Provide the (X, Y) coordinate of the cell's center where the given text is located.  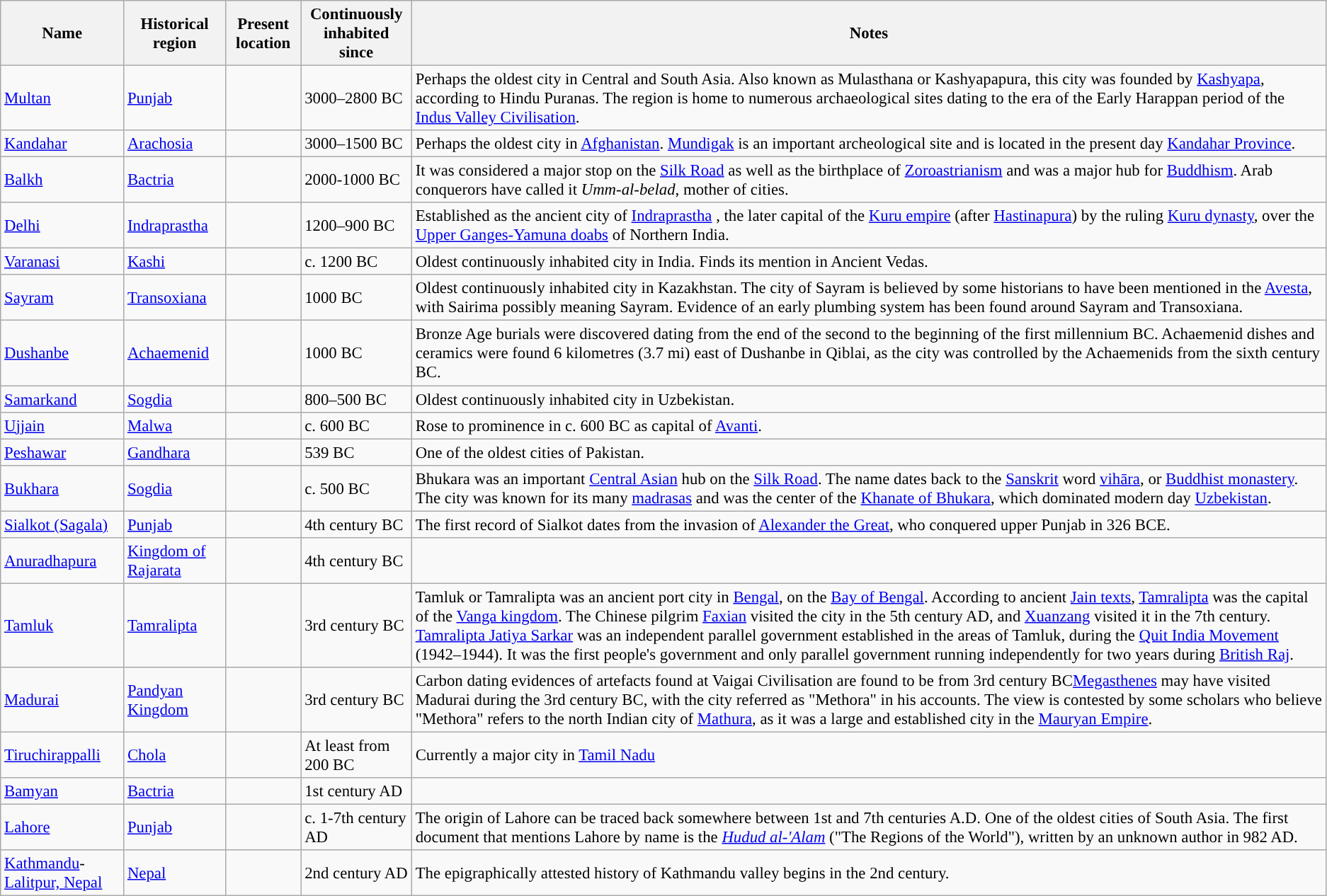
Perhaps the oldest city in Afghanistan. Mundigak is an important archeological site and is located in the present day Kandahar Province. (868, 144)
Tiruchirappalli (62, 754)
Sialkot (Sagala) (62, 524)
Madurai (62, 700)
Oldest continuously inhabited city in Uzbekistan. (868, 399)
Kingdom of Rajarata (175, 561)
2000-1000 BC (357, 180)
Rose to prominence in c. 600 BC as capital of Avanti. (868, 425)
800–500 BC (357, 399)
1200–900 BC (357, 225)
Dushanbe (62, 353)
c. 600 BC (357, 425)
Continuouslyinhabited since (357, 33)
3000–1500 BC (357, 144)
Name (62, 33)
539 BC (357, 452)
Indraprastha (175, 225)
Present location (263, 33)
c. 1200 BC (357, 262)
Gandhara (175, 452)
Bukhara (62, 488)
Balkh (62, 180)
Varanasi (62, 262)
Oldest continuously inhabited city in India. Finds its mention in Ancient Vedas. (868, 262)
c. 500 BC (357, 488)
Tamralipta (175, 626)
Samarkand (62, 399)
Malwa (175, 425)
Lahore (62, 828)
1st century AD (357, 791)
Sayram (62, 297)
3000–2800 BC (357, 98)
Ujjain (62, 425)
Anuradhapura (62, 561)
Pandyan Kingdom (175, 700)
Nepal (175, 873)
Peshawar (62, 452)
One of the oldest cities of Pakistan. (868, 452)
2nd century AD (357, 873)
The epigraphically attested history of Kathmandu valley begins in the 2nd century. (868, 873)
Achaemenid (175, 353)
Bamyan (62, 791)
The first record of Sialkot dates from the invasion of Alexander the Great, who conquered upper Punjab in 326 BCE. (868, 524)
Transoxiana (175, 297)
At least from 200 BC (357, 754)
c. 1-7th century AD (357, 828)
Tamluk (62, 626)
Kandahar (62, 144)
Currently a major city in Tamil Nadu (868, 754)
Kathmandu-Lalitpur, Nepal (62, 873)
Chola (175, 754)
Multan (62, 98)
Notes (868, 33)
Historical region (175, 33)
Arachosia (175, 144)
Kashi (175, 262)
Delhi (62, 225)
